For the text-containing cell, return its midpoint in (X, Y) coordinate format. 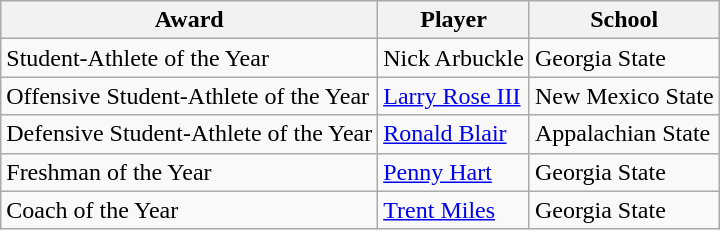
Nick Arbuckle (454, 58)
School (624, 20)
Student-Athlete of the Year (190, 58)
Offensive Student-Athlete of the Year (190, 96)
New Mexico State (624, 96)
Defensive Student-Athlete of the Year (190, 134)
Award (190, 20)
Coach of the Year (190, 210)
Freshman of the Year (190, 172)
Ronald Blair (454, 134)
Larry Rose III (454, 96)
Appalachian State (624, 134)
Player (454, 20)
Penny Hart (454, 172)
Trent Miles (454, 210)
